Scan for the cell matching the given text and deliver its (X, Y) coordinate at center. 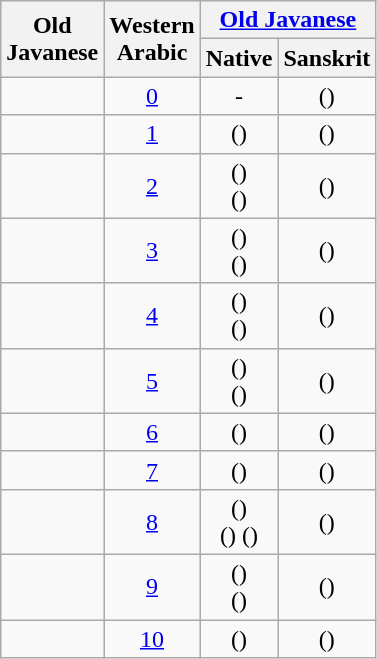
9 (152, 586)
7 (152, 470)
8 (152, 522)
OldJavanese (52, 39)
0 (152, 96)
Old Javanese (288, 20)
Native (239, 58)
- (239, 96)
2 (152, 186)
6 (152, 432)
WesternArabic (152, 39)
3 (152, 250)
5 (152, 380)
1 (152, 134)
10 (152, 639)
Sanskrit (327, 58)
() () () (239, 522)
4 (152, 316)
